Identify which cell holds the provided text, then report its [x, y] central coordinate. 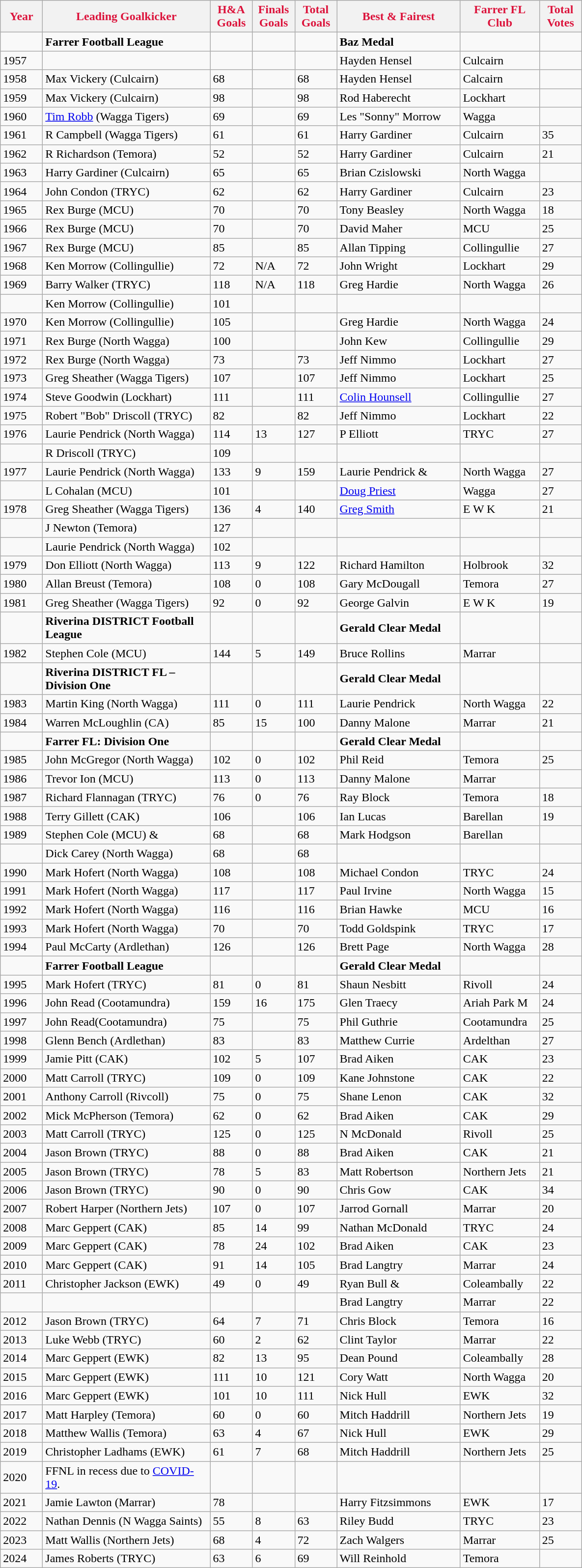
Barry Walker (TRYC) [127, 285]
R Richardson (Temora) [127, 154]
Paul Irvine [399, 891]
2016 [22, 1396]
2006 [22, 1190]
Terry Gillett (CAK) [127, 816]
2 [274, 1340]
Allan Tipping [399, 247]
95 [316, 1358]
Leading Goalkicker [127, 17]
2017 [22, 1414]
8 [274, 1521]
Tim Robb (Wagga Tigers) [127, 116]
John Condon (TRYC) [127, 191]
Les "Sonny" Morrow [399, 116]
Steve Goodwin (Lockhart) [127, 397]
Phil Reid [399, 760]
2019 [22, 1452]
Rod Haberecht [399, 98]
Total Votes [560, 17]
Gary McDougall [399, 584]
2011 [22, 1284]
Nathan Dennis (N Wagga Saints) [127, 1521]
55 [231, 1521]
2021 [22, 1503]
Robert Harper (Northern Jets) [127, 1209]
Colin Hounsell [399, 397]
Doug Priest [399, 490]
Luke Webb (TRYC) [127, 1340]
2018 [22, 1433]
Cootamundra [500, 1022]
2013 [22, 1340]
2020 [22, 1477]
John Kew [399, 341]
Matt Wallis (Northern Jets) [127, 1540]
2007 [22, 1209]
John Read(Cootamundra) [127, 1022]
1970 [22, 322]
Christopher Jackson (EWK) [127, 1284]
Riverina DISTRICT FL – Division One [127, 679]
1971 [22, 341]
Richard Flannagan (TRYC) [127, 797]
Brian Czislowski [399, 172]
Brett Page [399, 947]
Shaun Nesbitt [399, 984]
Christopher Ladhams (EWK) [127, 1452]
Mark Hofert (TRYC) [127, 984]
1957 [22, 60]
2003 [22, 1134]
149 [316, 653]
Laurie Pendrick & [399, 472]
Stephen Cole (MCU) [127, 653]
1975 [22, 416]
David Maher [399, 228]
Ardelthan [500, 1040]
1982 [22, 653]
Warren McLoughlin (CA) [127, 723]
2009 [22, 1246]
140 [316, 509]
1992 [22, 910]
Jarrod Gornall [399, 1209]
1962 [22, 154]
Todd Goldspink [399, 928]
Dean Pound [399, 1358]
Jamie Lawton (Marrar) [127, 1503]
91 [231, 1265]
Chris Gow [399, 1190]
Will Reinhold [399, 1559]
Mick McPherson (Temora) [127, 1115]
Allan Breust (Temora) [127, 584]
1981 [22, 603]
Harry Gardiner (Culcairn) [127, 172]
Ryan Bull & [399, 1284]
2005 [22, 1172]
1959 [22, 98]
1960 [22, 116]
James Roberts (TRYC) [127, 1559]
Phil Guthrie [399, 1022]
Shane Lenon [399, 1096]
Matt Robertson [399, 1172]
1974 [22, 397]
Matthew Currie [399, 1040]
Brian Hawke [399, 910]
R Campbell (Wagga Tigers) [127, 135]
Ian Lucas [399, 816]
121 [316, 1377]
1984 [22, 723]
Glenn Bench (Ardlethan) [127, 1040]
Greg Smith [399, 509]
144 [231, 653]
175 [316, 1003]
1973 [22, 378]
Zach Walgers [399, 1540]
71 [316, 1321]
George Galvin [399, 603]
2014 [22, 1358]
Harry Fitzsimmons [399, 1503]
Martin King (North Wagga) [127, 704]
1998 [22, 1040]
Riley Budd [399, 1521]
99 [316, 1228]
Laurie Pendrick [399, 704]
1958 [22, 79]
2002 [22, 1115]
67 [316, 1433]
1964 [22, 191]
2022 [22, 1521]
1990 [22, 872]
1996 [22, 1003]
Kane Johnstone [399, 1078]
Bruce Rollins [399, 653]
133 [231, 472]
1995 [22, 984]
1994 [22, 947]
34 [560, 1190]
Jamie Pitt (CAK) [127, 1059]
Baz Medal [399, 42]
Dick Carey (North Wagga) [127, 853]
1988 [22, 816]
Total Goals [316, 17]
1999 [22, 1059]
114 [231, 434]
2004 [22, 1152]
1997 [22, 1022]
P Elliott [399, 434]
1963 [22, 172]
Finals Goals [274, 17]
H&A Goals [231, 17]
1983 [22, 704]
1987 [22, 797]
35 [560, 135]
1993 [22, 928]
1989 [22, 835]
Chris Block [399, 1321]
Nathan McDonald [399, 1228]
2010 [22, 1265]
1968 [22, 266]
1961 [22, 135]
1986 [22, 779]
26 [560, 285]
Matt Harpley (Temora) [127, 1414]
Richard Hamilton [399, 565]
John Wright [399, 266]
L Cohalan (MCU) [127, 490]
64 [231, 1321]
Farrer FL: Division One [127, 741]
Year [22, 17]
Ray Block [399, 797]
Tony Beasley [399, 210]
Calcairn [500, 79]
1979 [22, 565]
1972 [22, 360]
1980 [22, 584]
Ariah Park M [500, 1003]
Holbrook [500, 565]
John McGregor (North Wagga) [127, 760]
1969 [22, 285]
J Newton (Temora) [127, 528]
1978 [22, 509]
Michael Condon [399, 872]
Stephen Cole (MCU) & [127, 835]
Paul McCarty (Ardlethan) [127, 947]
1965 [22, 210]
1977 [22, 472]
122 [316, 565]
1976 [22, 434]
Glen Traecy [399, 1003]
Trevor Ion (MCU) [127, 779]
2024 [22, 1559]
6 [274, 1559]
Riverina DISTRICT Football League [127, 628]
Anthony Carroll (Rivcoll) [127, 1096]
2008 [22, 1228]
1985 [22, 760]
FFNL in recess due to COVID-19. [127, 1477]
Farrer FL Club [500, 17]
Mark Hodgson [399, 835]
Robert "Bob" Driscoll (TRYC) [127, 416]
Best & Fairest [399, 17]
Cory Watt [399, 1377]
Clint Taylor [399, 1340]
2001 [22, 1096]
R Driscoll (TRYC) [127, 453]
John Read (Cootamundra) [127, 1003]
2012 [22, 1321]
2000 [22, 1078]
136 [231, 509]
N McDonald [399, 1134]
Don Elliott (North Wagga) [127, 565]
Matthew Wallis (Temora) [127, 1433]
1991 [22, 891]
2023 [22, 1540]
1967 [22, 247]
2015 [22, 1377]
1966 [22, 228]
